Pinpoint the cell where the given text exists, returning its [x, y] midpoint coordinate. 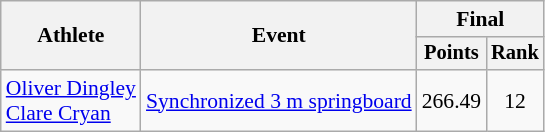
Oliver DingleyClare Cryan [71, 100]
266.49 [452, 100]
Event [279, 36]
12 [515, 100]
Synchronized 3 m springboard [279, 100]
Final [480, 19]
Points [452, 54]
Athlete [71, 36]
Rank [515, 54]
